Extract the [x, y] coordinate from the center of the cell holding the provided text.  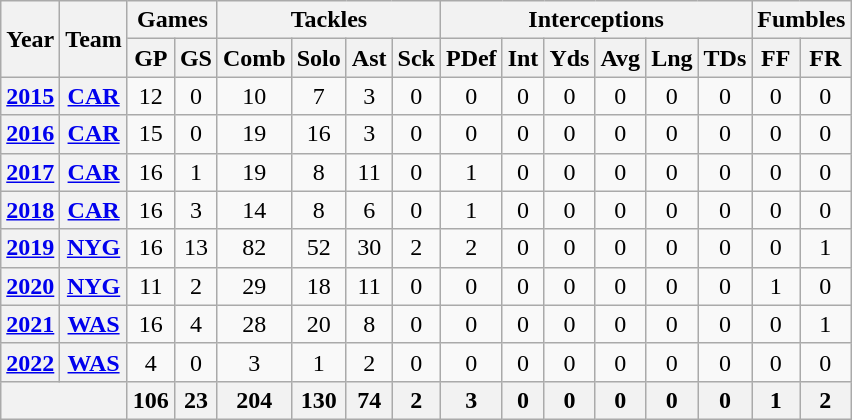
13 [196, 248]
Lng [672, 58]
2015 [30, 96]
Games [172, 20]
23 [196, 400]
Tackles [328, 20]
Int [523, 58]
Team [94, 39]
Interceptions [596, 20]
6 [369, 210]
2021 [30, 324]
Year [30, 39]
TDs [725, 58]
12 [150, 96]
FF [776, 58]
14 [254, 210]
Yds [570, 58]
15 [150, 134]
2018 [30, 210]
2020 [30, 286]
130 [318, 400]
Sck [416, 58]
204 [254, 400]
20 [318, 324]
2022 [30, 362]
GP [150, 58]
Comb [254, 58]
Avg [620, 58]
2017 [30, 172]
Ast [369, 58]
Fumbles [802, 20]
PDef [471, 58]
29 [254, 286]
2016 [30, 134]
106 [150, 400]
GS [196, 58]
28 [254, 324]
Solo [318, 58]
52 [318, 248]
10 [254, 96]
82 [254, 248]
FR [826, 58]
7 [318, 96]
2019 [30, 248]
74 [369, 400]
18 [318, 286]
30 [369, 248]
